Return [X, Y] of the center of cell containing provided text 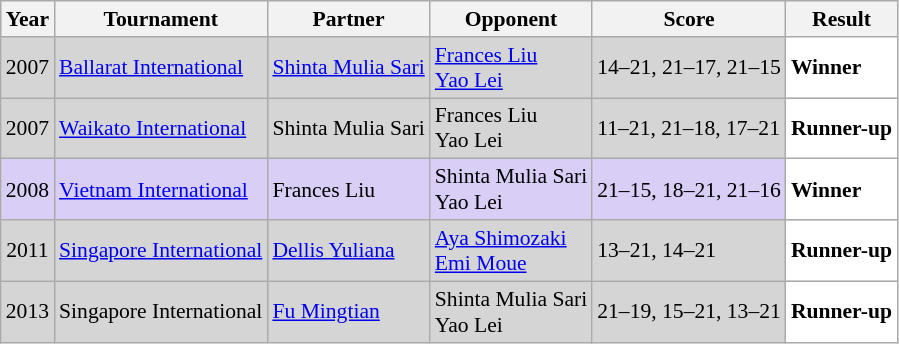
Result [842, 19]
14–21, 21–17, 21–15 [689, 68]
Year [28, 19]
2011 [28, 250]
21–15, 18–21, 21–16 [689, 190]
Vietnam International [160, 190]
Score [689, 19]
2008 [28, 190]
2013 [28, 312]
13–21, 14–21 [689, 250]
Opponent [511, 19]
11–21, 21–18, 17–21 [689, 128]
Aya Shimozaki Emi Moue [511, 250]
Fu Mingtian [348, 312]
Tournament [160, 19]
Frances Liu [348, 190]
Waikato International [160, 128]
Dellis Yuliana [348, 250]
21–19, 15–21, 13–21 [689, 312]
Ballarat International [160, 68]
Partner [348, 19]
